For the text-containing cell, return its midpoint in [x, y] coordinate format. 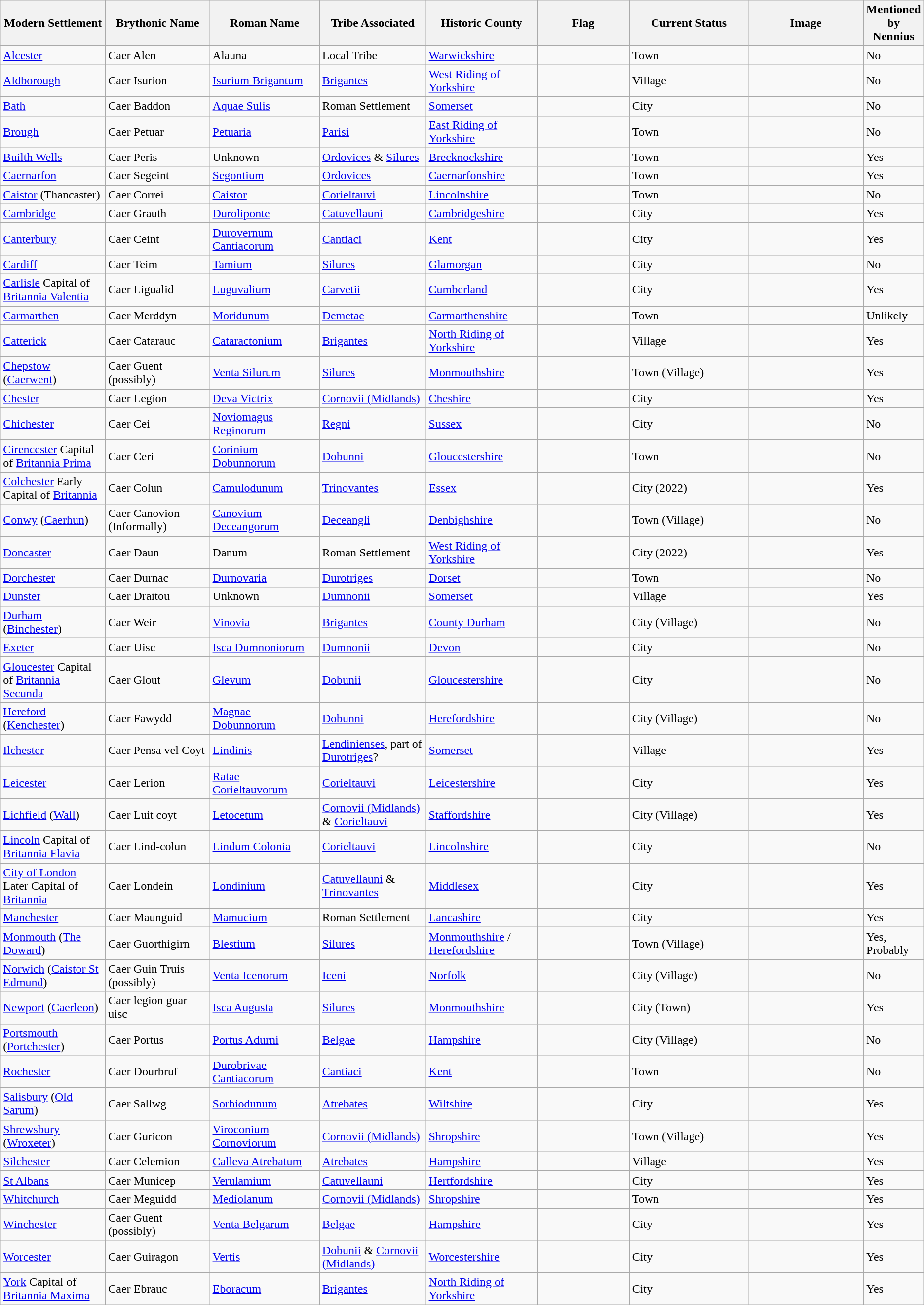
Lincoln Capital of Britannia Flavia [53, 847]
Danum [265, 552]
Duroliponte [265, 213]
Caer Durnac [158, 578]
Herefordshire [482, 718]
Caer Alen [158, 55]
Caer Grauth [158, 213]
Caer Celemion [158, 1161]
Conwy (Caerhun) [53, 520]
Isca Augusta [265, 1007]
Cirencester Capital of Britannia Prima [53, 456]
Alcester [53, 55]
Catterick [53, 341]
St Albans [53, 1180]
Ratae Corieltauvorum [265, 782]
Caer Draitou [158, 596]
Camulodunum [265, 488]
Wiltshire [482, 1104]
Cambridge [53, 213]
Leicestershire [482, 782]
Catuvellauni & Trinovantes [373, 886]
Caer Ligualid [158, 289]
Vinovia [265, 622]
Gloucester Capital of Britannia Secunda [53, 679]
Salisbury (Old Sarum) [53, 1104]
Caer Municep [158, 1180]
Durham (Binchester) [53, 622]
Isurium Brigantum [265, 81]
Lindinis [265, 751]
Caer Lind-colun [158, 847]
Hertfordshire [482, 1180]
Warwickshire [482, 55]
Silchester [53, 1161]
Demetae [373, 316]
Lendinienses, part of Durotriges? [373, 751]
Cheshire [482, 398]
Lichfield (Wall) [53, 815]
Alauna [265, 55]
Londinium [265, 886]
Carlisle Capital of Britannia Valentia [53, 289]
Caer Portus [158, 1040]
Unlikely [893, 316]
Magnae Dobunnorum [265, 718]
Caer Uisc [158, 647]
Durnovaria [265, 578]
Caer Peris [158, 157]
Middlesex [482, 886]
City of London Later Capital of Britannia [53, 886]
Caernarfon [53, 176]
Exeter [53, 647]
Letocetum [265, 815]
Caer Guorthigirn [158, 943]
Corinium Dobunnorum [265, 456]
Caer Guricon [158, 1136]
Parisi [373, 131]
Flag [583, 23]
Dorset [482, 578]
Dunster [53, 596]
East Riding of Yorkshire [482, 131]
Caer Londein [158, 886]
City (Town) [689, 1007]
Essex [482, 488]
Whitchurch [53, 1199]
Caer Dourbruf [158, 1071]
Durobrivae Cantiacorum [265, 1071]
Caistor (Thancaster) [53, 195]
Caer Ceri [158, 456]
Noviomagus Reginorum [265, 424]
County Durham [482, 622]
York Capital of Britannia Maxima [53, 1289]
Ordovices & Silures [373, 157]
Winchester [53, 1225]
Brough [53, 131]
Glevum [265, 679]
Current Status [689, 23]
Caer Teim [158, 264]
Chichester [53, 424]
Trinovantes [373, 488]
Lancashire [482, 918]
Dobunii [373, 679]
Caer Correi [158, 195]
Leicester [53, 782]
Hereford (Kenchester) [53, 718]
Iceni [373, 976]
Mentioned by Nennius [893, 23]
Caer Colun [158, 488]
Caer Ceint [158, 239]
Modern Settlement [53, 23]
Local Tribe [373, 55]
Canterbury [53, 239]
Caer Meguidd [158, 1199]
Brecknockshire [482, 157]
Caer Catarauc [158, 341]
Historic County [482, 23]
Sorbiodunum [265, 1104]
Colchester Early Capital of Britannia [53, 488]
Segontium [265, 176]
Devon [482, 647]
Caer Fawydd [158, 718]
Chester [53, 398]
Petuaria [265, 131]
Cornovii (Midlands) & Corieltauvi [373, 815]
Yes, Probably [893, 943]
Caer Guin Truis (possibly) [158, 976]
Shrewsbury (Wroxeter) [53, 1136]
Cataractonium [265, 341]
Portus Adurni [265, 1040]
Tribe Associated [373, 23]
Aldborough [53, 81]
Bath [53, 106]
Eboracum [265, 1289]
Monmouth (The Doward) [53, 943]
Isca Dumnoniorum [265, 647]
Venta Icenorum [265, 976]
Carvetii [373, 289]
Moridunum [265, 316]
Staffordshire [482, 815]
Caer legion guar uisc [158, 1007]
Caer Legion [158, 398]
Canovium Deceangorum [265, 520]
Blestium [265, 943]
Doncaster [53, 552]
Viroconium Cornoviorum [265, 1136]
Roman Name [265, 23]
Newport (Caerleon) [53, 1007]
Sussex [482, 424]
Rochester [53, 1071]
Norwich (Caistor St Edmund) [53, 976]
Cardiff [53, 264]
Caer Baddon [158, 106]
Caernarfonshire [482, 176]
Carmarthenshire [482, 316]
Caer Sallwg [158, 1104]
Caer Segeint [158, 176]
Durovernum Cantiacorum [265, 239]
Ilchester [53, 751]
Verulamium [265, 1180]
Glamorgan [482, 264]
Dobunii & Cornovii (Midlands) [373, 1256]
Caer Canovion (Informally) [158, 520]
Caer Weir [158, 622]
Cambridgeshire [482, 213]
Monmouthshire / Herefordshire [482, 943]
Norfolk [482, 976]
Tamium [265, 264]
Aquae Sulis [265, 106]
Portsmouth (Portchester) [53, 1040]
Regni [373, 424]
Caer Lerion [158, 782]
Durotriges [373, 578]
Caer Ebrauc [158, 1289]
Caistor [265, 195]
Caer Petuar [158, 131]
Worcestershire [482, 1256]
Deva Victrix [265, 398]
Venta Silurum [265, 373]
Caer Pensa vel Coyt [158, 751]
Deceangli [373, 520]
Brythonic Name [158, 23]
Mediolanum [265, 1199]
Caer Cei [158, 424]
Luguvalium [265, 289]
Lindum Colonia [265, 847]
Mamucium [265, 918]
Caer Glout [158, 679]
Denbighshire [482, 520]
Ordovices [373, 176]
Worcester [53, 1256]
Vertis [265, 1256]
Chepstow (Caerwent) [53, 373]
Image [806, 23]
Venta Belgarum [265, 1225]
Caer Isurion [158, 81]
Builth Wells [53, 157]
Caer Daun [158, 552]
Carmarthen [53, 316]
Caer Guiragon [158, 1256]
Manchester [53, 918]
Caer Maunguid [158, 918]
Caer Merddyn [158, 316]
Dorchester [53, 578]
Caer Luit coyt [158, 815]
Cumberland [482, 289]
Calleva Atrebatum [265, 1161]
